Extract the (X, Y) coordinate from the center of the cell holding the provided text.  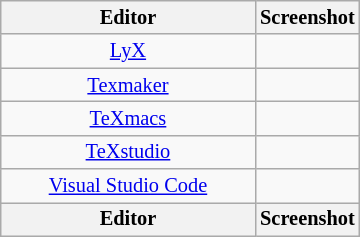
Visual Studio Code (128, 186)
TeXmacs (128, 118)
TeXstudio (128, 152)
LyX (128, 51)
Texmaker (128, 85)
